Search for the cell housing the specified text and yield its [x, y] center coordinate. 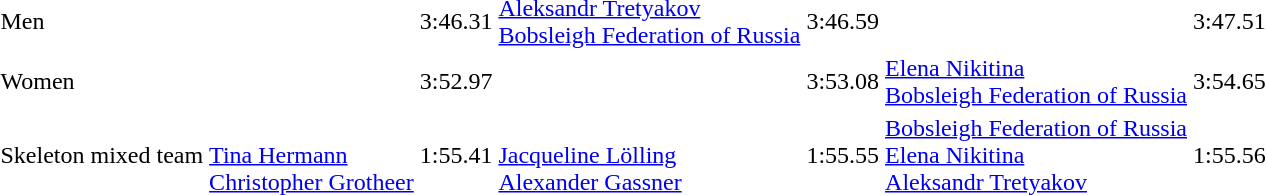
3:52.97 [456, 82]
3:53.08 [843, 82]
Elena Nikitina Bobsleigh Federation of Russia [1036, 82]
